Provide the [X, Y] coordinate of the cell's center where the given text is located.  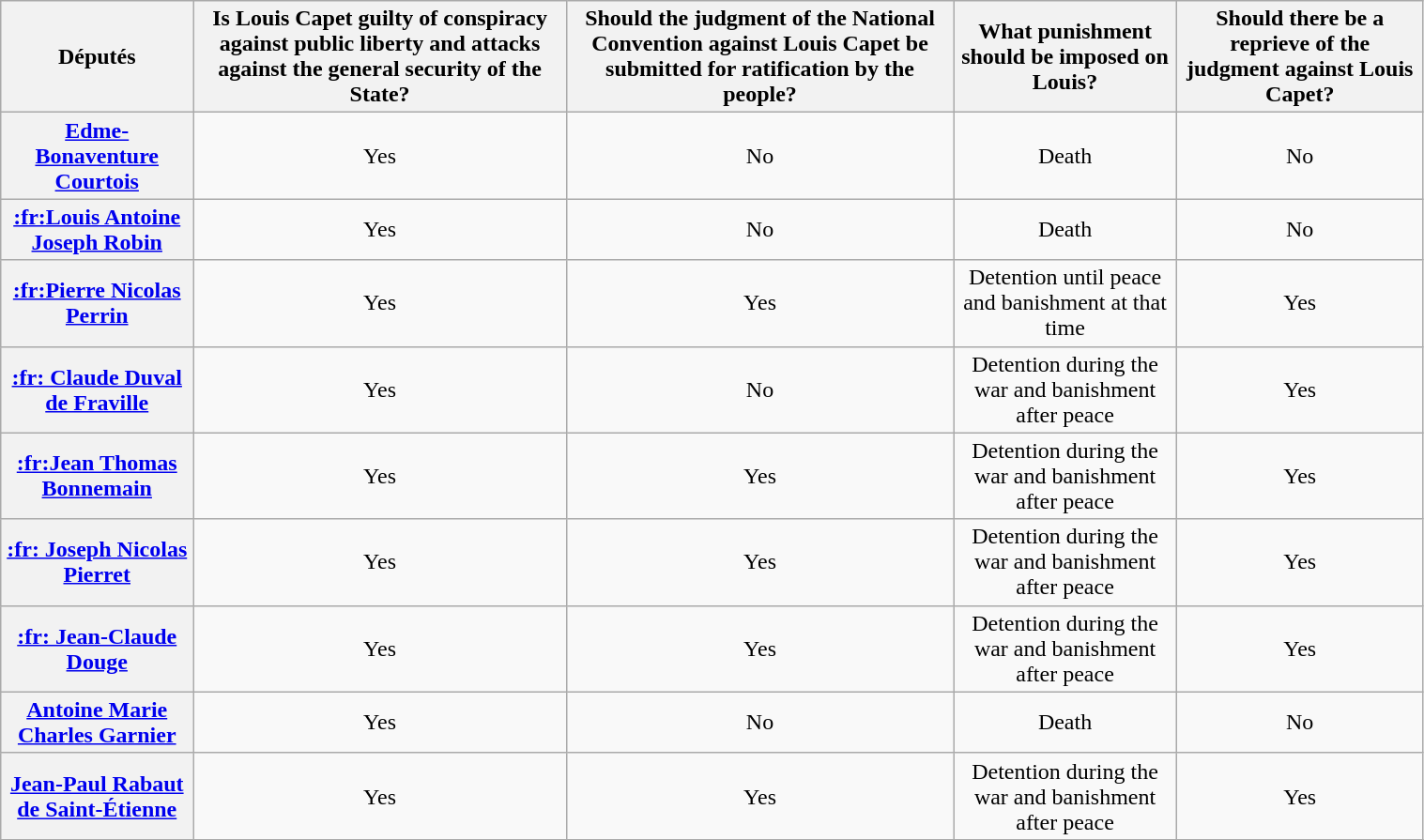
:fr: Joseph Nicolas Pierret [98, 562]
Edme-Bonaventure Courtois [98, 156]
Should the judgment of the National Convention against Louis Capet be submitted for ratification by the people? [759, 56]
Députés [98, 56]
Jean-Paul Rabaut de Saint-Étienne [98, 796]
Detention until peace and banishment at that time [1065, 303]
:fr:Pierre Nicolas Perrin [98, 303]
:fr: Jean-Claude Douge [98, 649]
Antoine Marie Charles Garnier [98, 723]
Should there be a reprieve of the judgment against Louis Capet? [1299, 56]
:fr:Louis Antoine Joseph Robin [98, 229]
:fr: Claude Duval de Fraville [98, 389]
:fr:Jean Thomas Bonnemain [98, 476]
What punishment should be imposed on Louis? [1065, 56]
Is Louis Capet guilty of conspiracy against public liberty and attacks against the general security of the State? [380, 56]
